Capture the cell that displays the provided text and extract its [X, Y] central coordinate. 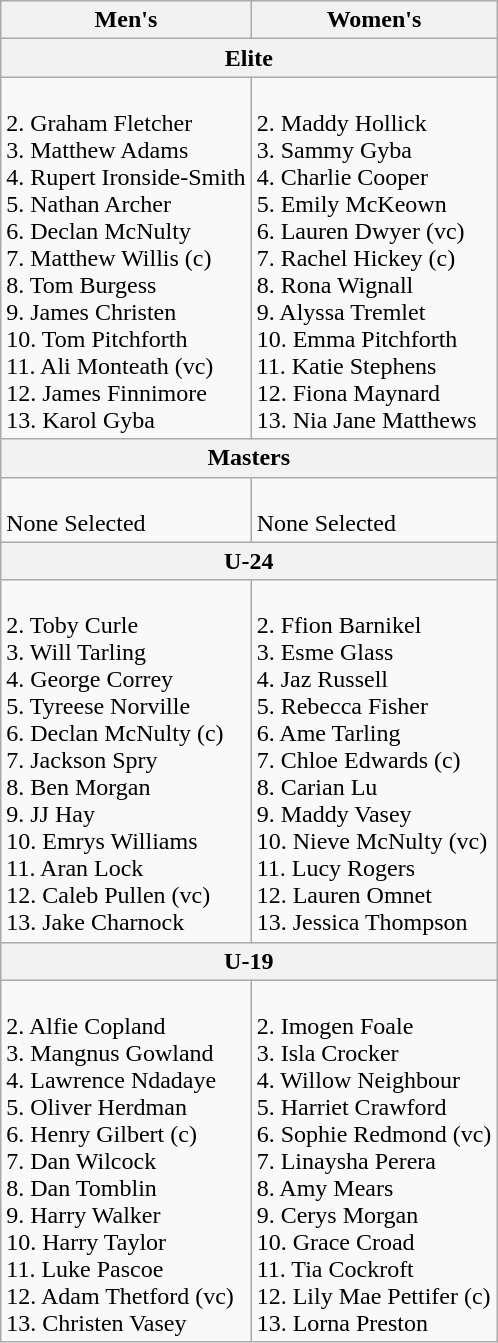
U-24 [249, 561]
U-19 [249, 961]
Women's [374, 20]
Elite [249, 58]
Masters [249, 458]
Men's [126, 20]
